Locate the cell with the specified text and output its [x, y] center coordinate. 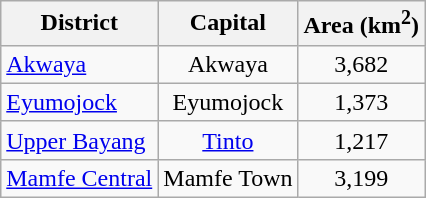
Mamfe Town [228, 178]
1,373 [362, 102]
3,199 [362, 178]
District [80, 24]
1,217 [362, 140]
Area (km2) [362, 24]
Upper Bayang [80, 140]
Capital [228, 24]
Tinto [228, 140]
3,682 [362, 64]
Mamfe Central [80, 178]
